Scan for the cell matching the given text and deliver its (x, y) coordinate at center. 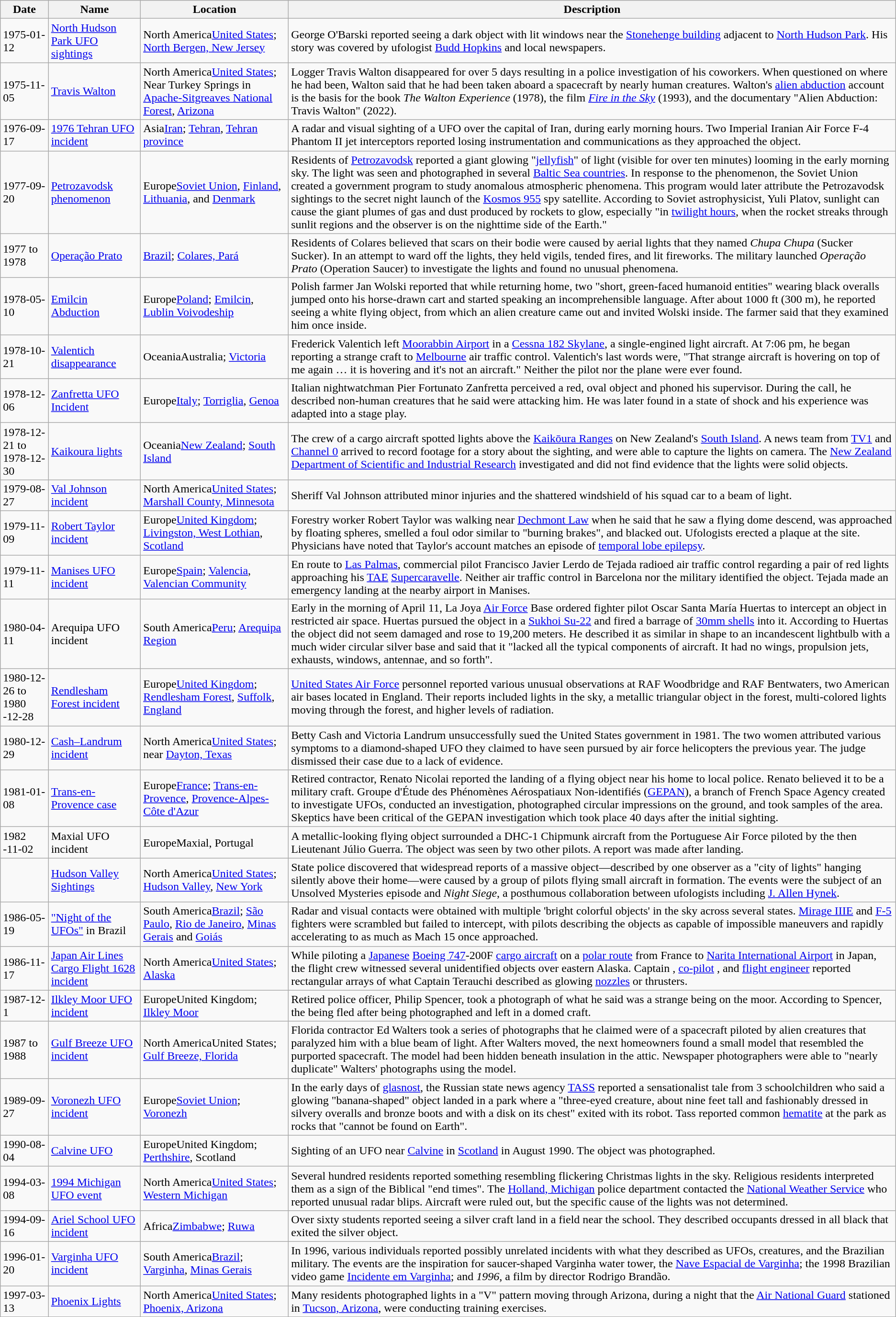
Trans-en-Provence case (95, 798)
EuropeItaly; Torriglia, Genoa (214, 401)
Petrozavodsk phenomenon (95, 192)
OceaniaNew Zealand; South Island (214, 451)
Sheriff Val Johnson attributed minor injuries and the shattered windshield of his squad car to a beam of light. (593, 495)
1994-03-08 (24, 1188)
1979-08-27 (24, 495)
1978-12-06 (24, 401)
Emilcin Abduction (95, 306)
1978-10-21 (24, 357)
1996-01-20 (24, 1263)
1975-11-05 (24, 91)
Ilkley Moor UFO incident (95, 1006)
EuropeFrance; Trans-en-Provence, Provence-Alpes-Côte d'Azur (214, 798)
1997-03-13 (24, 1301)
EuropeSoviet Union, Finland, Lithuania, and Denmark (214, 192)
North AmericaUnited States; Gulf Breeze, Florida (214, 1050)
1986-11-17 (24, 968)
1977-09-20 (24, 192)
1980-12-29 (24, 748)
North AmericaUnited States; Western Michigan (214, 1188)
Gulf Breeze UFO incident (95, 1050)
North AmericaUnited States; Hudson Valley, New York (214, 880)
1979-11-09 (24, 533)
1981-01-08 (24, 798)
EuropeUnited Kingdom; Rendlesham Forest, Suffolk, England (214, 698)
Location (214, 10)
1980-04-11 (24, 634)
Valentich disappearance (95, 357)
1978-12-21 to 1978-12-30 (24, 451)
Varginha UFO incident (95, 1263)
AfricaZimbabwe; Ruwa (214, 1226)
1976-09-17 (24, 135)
"Night of the UFOs" in Brazil (95, 924)
Cash–Landrum incident (95, 748)
Japan Air Lines Cargo Flight 1628 incident (95, 968)
North AmericaUnited States; North Bergen, New Jersey (214, 41)
North AmericaUnited States; Near Turkey Springs in Apache-Sitgreaves National Forest, Arizona (214, 91)
Robert Taylor incident (95, 533)
EuropeUnited Kingdom; Livingston, West Lothian, Scotland (214, 533)
South AmericaPeru; Arequipa Region (214, 634)
Operação Prato (95, 256)
Arequipa UFO incident (95, 634)
1980-12-26 to 1980 -12-28 (24, 698)
OceaniaAustralia; Victoria (214, 357)
Name (95, 10)
North AmericaUnited States; Phoenix, Arizona (214, 1301)
1994-09-16 (24, 1226)
1990-08-04 (24, 1150)
Phoenix Lights (95, 1301)
EuropePoland; Emilcin, Lublin Voivodeship (214, 306)
Kaikoura lights (95, 451)
EuropeMaxial, Portugal (214, 842)
EuropeSoviet Union; Voronezh (214, 1106)
EuropeUnited Kingdom; Perthshire, Scotland (214, 1150)
Val Johnson incident (95, 495)
1982 -11-02 (24, 842)
EuropeSpain; Valencia, Valencian Community (214, 577)
North AmericaUnited States; near Dayton, Texas (214, 748)
Sighting of an UFO near Calvine in Scotland in August 1990. The object was photographed. (593, 1150)
1986-05-19 (24, 924)
1987-12-1 (24, 1006)
1989-09-27 (24, 1106)
Rendlesham Forest incident (95, 698)
Hudson Valley Sightings (95, 880)
1976 Tehran UFO incident (95, 135)
Voronezh UFO incident (95, 1106)
North Hudson Park UFO sightings (95, 41)
1977 to 1978 (24, 256)
Travis Walton (95, 91)
North AmericaUnited States; Marshall County, Minnesota (214, 495)
AsiaIran; Tehran, Tehran province (214, 135)
Calvine UFO (95, 1150)
1978-05-10 (24, 306)
Date (24, 10)
1987 to 1988 (24, 1050)
Manises UFO incident (95, 577)
North AmericaUnited States; Alaska (214, 968)
South AmericaBrazil; São Paulo, Rio de Janeiro, Minas Gerais and Goiás (214, 924)
Description (593, 10)
Ariel School UFO incident (95, 1226)
South AmericaBrazil; Varginha, Minas Gerais (214, 1263)
1979-11-11 (24, 577)
1994 Michigan UFO event (95, 1188)
Zanfretta UFO Incident (95, 401)
Maxial UFO incident (95, 842)
EuropeUnited Kingdom; Ilkley Moor (214, 1006)
Brazil; Colares, Pará (214, 256)
1975-01-12 (24, 41)
